Output the [X, Y] coordinate of the center of the cell containing the given text.  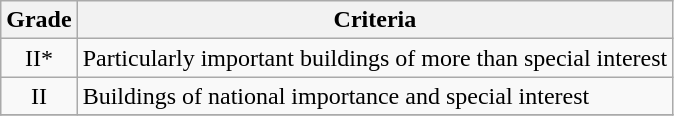
Grade [39, 20]
Particularly important buildings of more than special interest [375, 58]
Criteria [375, 20]
II* [39, 58]
II [39, 96]
Buildings of national importance and special interest [375, 96]
